Search for the cell housing the specified text and yield its (x, y) center coordinate. 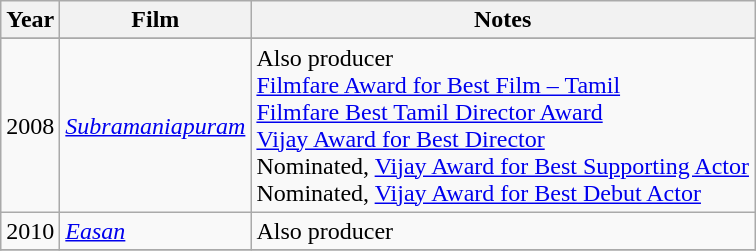
Film (156, 20)
Notes (503, 20)
Year (30, 20)
Also producer (503, 231)
Easan (156, 231)
2010 (30, 231)
2008 (30, 126)
Subramaniapuram (156, 126)
